Extract the (X, Y) coordinate from the center of the cell holding the provided text.  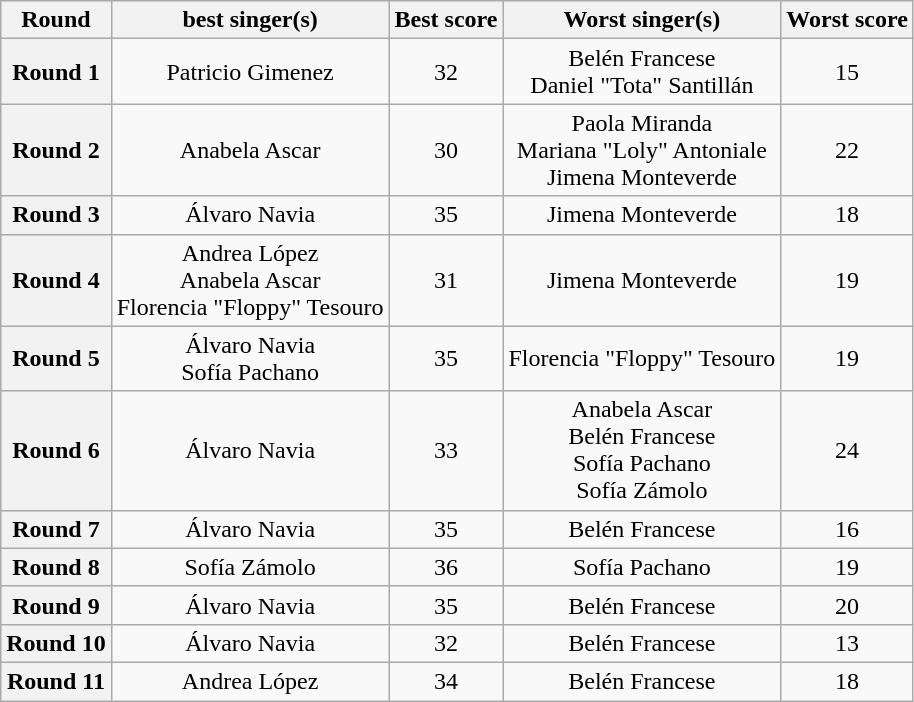
Round 7 (56, 529)
Round 11 (56, 681)
Round 3 (56, 215)
Round 1 (56, 72)
34 (446, 681)
Patricio Gimenez (250, 72)
Round 9 (56, 605)
31 (446, 280)
20 (848, 605)
33 (446, 450)
24 (848, 450)
Belén FranceseDaniel "Tota" Santillán (642, 72)
13 (848, 643)
Álvaro NaviaSofía Pachano (250, 358)
Round 8 (56, 567)
Round 6 (56, 450)
Anabela AscarBelén FranceseSofía PachanoSofía Zámolo (642, 450)
Round 10 (56, 643)
Best score (446, 20)
22 (848, 150)
Round (56, 20)
36 (446, 567)
best singer(s) (250, 20)
Anabela Ascar (250, 150)
Round 4 (56, 280)
Round 2 (56, 150)
Sofía Zámolo (250, 567)
Florencia "Floppy" Tesouro (642, 358)
16 (848, 529)
Worst singer(s) (642, 20)
Sofía Pachano (642, 567)
15 (848, 72)
Andrea LópezAnabela AscarFlorencia "Floppy" Tesouro (250, 280)
Round 5 (56, 358)
30 (446, 150)
Paola MirandaMariana "Loly" AntonialeJimena Monteverde (642, 150)
Worst score (848, 20)
Andrea López (250, 681)
